Identify which cell holds the provided text, then report its [X, Y] central coordinate. 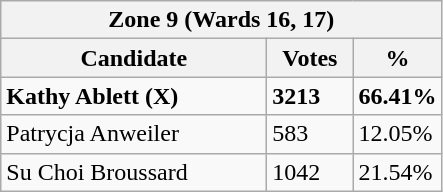
66.41% [398, 96]
583 [310, 134]
1042 [310, 172]
3213 [310, 96]
Su Choi Broussard [134, 172]
Candidate [134, 58]
Kathy Ablett (X) [134, 96]
Votes [310, 58]
Zone 9 (Wards 16, 17) [222, 20]
12.05% [398, 134]
21.54% [398, 172]
% [398, 58]
Patrycja Anweiler [134, 134]
